Search for the cell housing the specified text and yield its (X, Y) center coordinate. 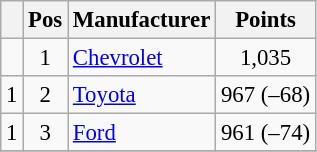
Manufacturer (142, 20)
Pos (46, 20)
961 (–74) (266, 133)
Ford (142, 133)
3 (46, 133)
Points (266, 20)
1,035 (266, 58)
967 (–68) (266, 95)
Chevrolet (142, 58)
Toyota (142, 95)
2 (46, 95)
